Determine the [x, y] coordinate at the center of the cell enclosing the given text.  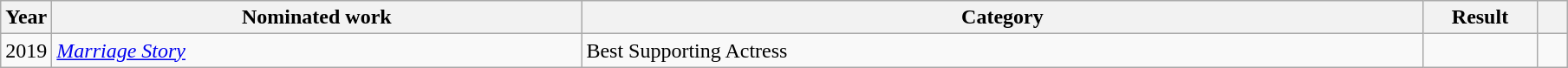
2019 [26, 51]
Best Supporting Actress [1002, 51]
Nominated work [317, 17]
Year [26, 17]
Category [1002, 17]
Result [1480, 17]
Marriage Story [317, 51]
